Capture the cell that displays the provided text and extract its (X, Y) central coordinate. 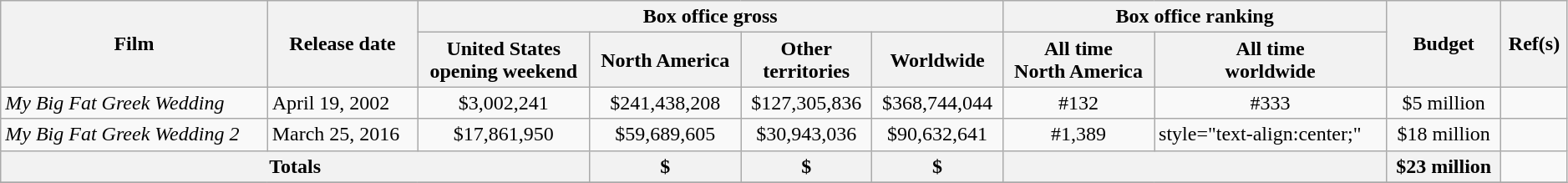
Release date (343, 43)
All time North America (1079, 60)
$241,438,208 (665, 103)
#132 (1079, 103)
$30,943,036 (807, 135)
My Big Fat Greek Wedding (134, 103)
Film (134, 43)
Worldwide (937, 60)
#1,389 (1079, 135)
March 25, 2016 (343, 135)
Box office gross (710, 17)
$23 million (1444, 166)
$18 million (1444, 135)
Other territories (807, 60)
My Big Fat Greek Wedding 2 (134, 135)
$17,861,950 (504, 135)
All time worldwide (1271, 60)
$368,744,044 (937, 103)
April 19, 2002 (343, 103)
$90,632,641 (937, 135)
$59,689,605 (665, 135)
style="text-align:center;" (1271, 135)
#333 (1271, 103)
$3,002,241 (504, 103)
Budget (1444, 43)
Ref(s) (1535, 43)
Totals (296, 166)
$5 million (1444, 103)
$127,305,836 (807, 103)
Box office ranking (1195, 17)
North America (665, 60)
United States opening weekend (504, 60)
